Find where the given text appears and provide that cell's center as (X, Y) coordinate. 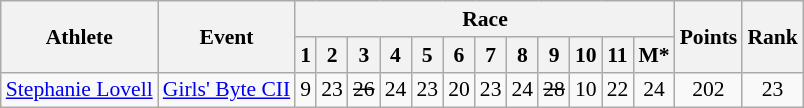
5 (427, 55)
202 (709, 90)
7 (491, 55)
20 (459, 90)
Stephanie Lovell (80, 90)
22 (618, 90)
6 (459, 55)
Event (227, 36)
2 (332, 55)
26 (364, 90)
28 (554, 90)
4 (396, 55)
Points (709, 36)
Girls' Byte CII (227, 90)
1 (306, 55)
11 (618, 55)
3 (364, 55)
Rank (772, 36)
8 (522, 55)
Athlete (80, 36)
M* (654, 55)
Race (484, 19)
